Detect which cell encompasses the target text, then output its (x, y) center coordinate. 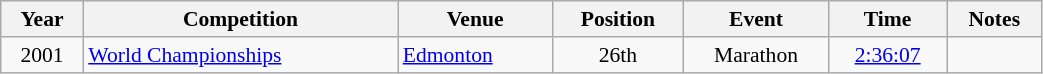
World Championships (240, 55)
2001 (42, 55)
2:36:07 (888, 55)
Year (42, 19)
Marathon (756, 55)
Time (888, 19)
Venue (476, 19)
26th (618, 55)
Event (756, 19)
Position (618, 19)
Notes (994, 19)
Edmonton (476, 55)
Competition (240, 19)
